Capture the cell that displays the provided text and extract its [x, y] central coordinate. 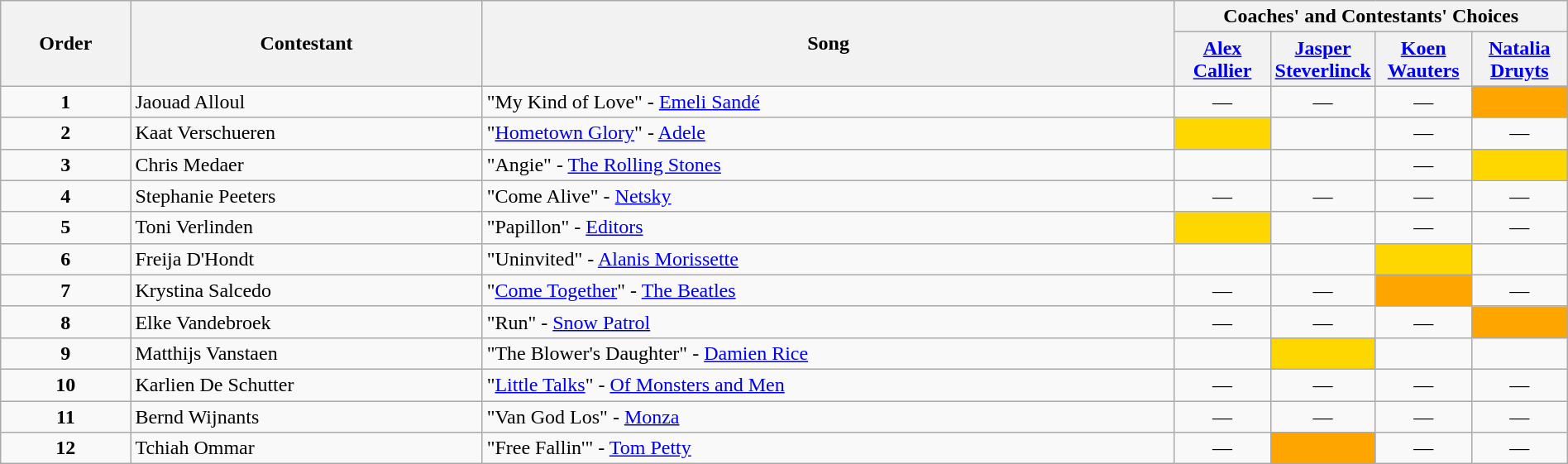
Freija D'Hondt [306, 259]
"The Blower's Daughter" - Damien Rice [829, 353]
10 [66, 385]
8 [66, 322]
Elke Vandebroek [306, 322]
"Run" - Snow Patrol [829, 322]
Order [66, 43]
"Van God Los" - Monza [829, 416]
4 [66, 196]
Toni Verlinden [306, 227]
"Hometown Glory" - Adele [829, 133]
11 [66, 416]
Krystina Salcedo [306, 290]
"Little Talks" - Of Monsters and Men [829, 385]
Jaouad Alloul [306, 102]
Alex Callier [1222, 60]
"Come Together" - The Beatles [829, 290]
Contestant [306, 43]
2 [66, 133]
"My Kind of Love" - Emeli Sandé [829, 102]
Jasper Steverlinck [1323, 60]
Karlien De Schutter [306, 385]
Bernd Wijnants [306, 416]
"Free Fallin'" - Tom Petty [829, 448]
"Angie" - The Rolling Stones [829, 165]
Koen Wauters [1423, 60]
Chris Medaer [306, 165]
12 [66, 448]
7 [66, 290]
6 [66, 259]
Matthijs Vanstaen [306, 353]
Coaches' and Contestants' Choices [1371, 17]
Stephanie Peeters [306, 196]
5 [66, 227]
"Come Alive" - Netsky [829, 196]
9 [66, 353]
Tchiah Ommar [306, 448]
Song [829, 43]
1 [66, 102]
3 [66, 165]
"Papillon" - Editors [829, 227]
"Uninvited" - Alanis Morissette [829, 259]
Kaat Verschueren [306, 133]
Natalia Druyts [1519, 60]
